Detect which cell encompasses the target text, then output its (X, Y) center coordinate. 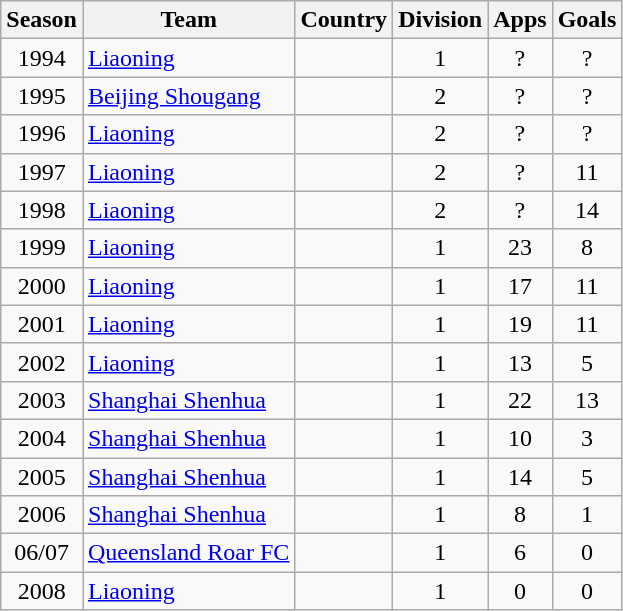
1996 (42, 134)
Queensland Roar FC (188, 553)
2005 (42, 477)
2000 (42, 286)
1997 (42, 172)
Apps (520, 20)
2004 (42, 438)
2002 (42, 362)
2006 (42, 515)
Season (42, 20)
19 (520, 324)
17 (520, 286)
22 (520, 400)
1994 (42, 58)
2003 (42, 400)
1999 (42, 248)
Country (344, 20)
1998 (42, 210)
2001 (42, 324)
3 (587, 438)
10 (520, 438)
6 (520, 553)
Division (440, 20)
Team (188, 20)
1995 (42, 96)
06/07 (42, 553)
23 (520, 248)
2008 (42, 591)
Goals (587, 20)
Beijing Shougang (188, 96)
